Scan for the cell matching the given text and deliver its (x, y) coordinate at center. 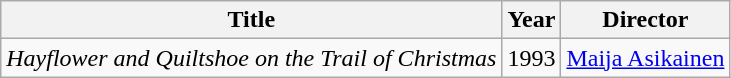
1993 (532, 58)
Maija Asikainen (646, 58)
Title (252, 20)
Hayflower and Quiltshoe on the Trail of Christmas (252, 58)
Year (532, 20)
Director (646, 20)
